For the text-containing cell, return its midpoint in [x, y] coordinate format. 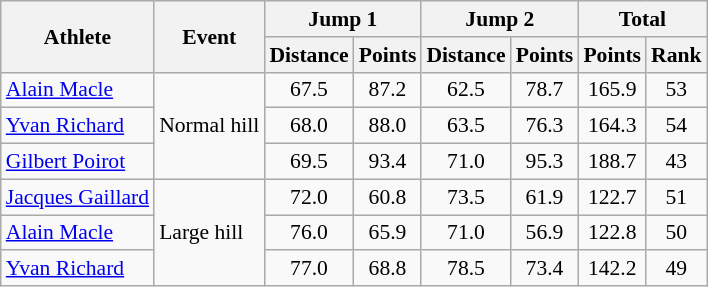
88.0 [388, 126]
76.3 [545, 126]
60.8 [388, 197]
Large hill [209, 232]
72.0 [308, 197]
73.5 [466, 197]
68.0 [308, 126]
78.5 [466, 269]
Jump 2 [500, 19]
Event [209, 36]
87.2 [388, 90]
62.5 [466, 90]
188.7 [612, 162]
56.9 [545, 233]
164.3 [612, 126]
95.3 [545, 162]
54 [676, 126]
49 [676, 269]
65.9 [388, 233]
53 [676, 90]
77.0 [308, 269]
Total [642, 19]
69.5 [308, 162]
63.5 [466, 126]
43 [676, 162]
Normal hill [209, 126]
122.8 [612, 233]
93.4 [388, 162]
Jump 1 [342, 19]
51 [676, 197]
68.8 [388, 269]
73.4 [545, 269]
76.0 [308, 233]
Rank [676, 55]
165.9 [612, 90]
Gilbert Poirot [78, 162]
50 [676, 233]
61.9 [545, 197]
Jacques Gaillard [78, 197]
67.5 [308, 90]
142.2 [612, 269]
Athlete [78, 36]
78.7 [545, 90]
122.7 [612, 197]
